Locate the cell with the specified text and output its (x, y) center coordinate. 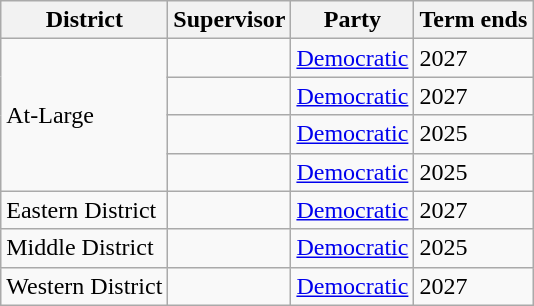
At-Large (84, 115)
Term ends (474, 20)
Supervisor (230, 20)
Party (352, 20)
Western District (84, 286)
District (84, 20)
Eastern District (84, 210)
Middle District (84, 248)
